Pinpoint the cell where the given text exists, returning its [X, Y] midpoint coordinate. 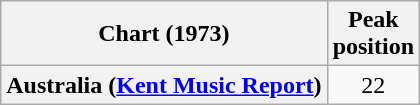
Australia (Kent Music Report) [164, 85]
22 [373, 85]
Chart (1973) [164, 34]
Peakposition [373, 34]
